Determine the [x, y] coordinate at the center of the cell enclosing the given text.  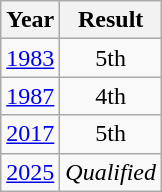
2025 [30, 172]
Result [111, 20]
2017 [30, 134]
Qualified [111, 172]
Year [30, 20]
4th [111, 96]
1987 [30, 96]
1983 [30, 58]
